For the text-containing cell, return its midpoint in (X, Y) coordinate format. 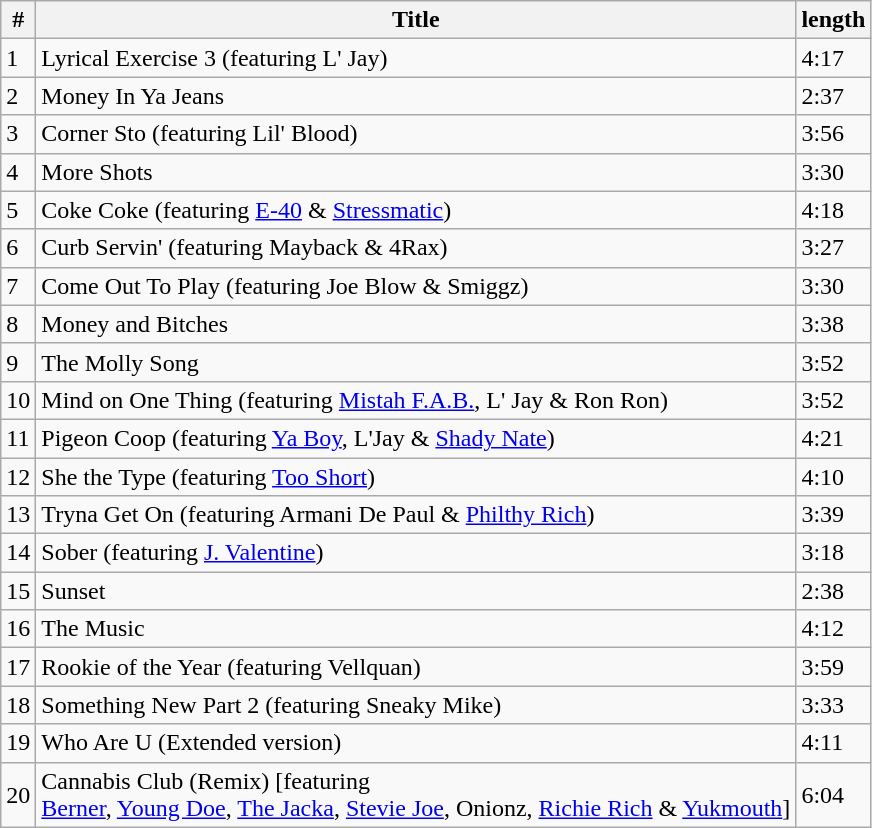
Mind on One Thing (featuring Mistah F.A.B., L' Jay & Ron Ron) (416, 400)
2:38 (834, 591)
The Music (416, 629)
Rookie of the Year (featuring Vellquan) (416, 667)
More Shots (416, 172)
14 (18, 553)
5 (18, 210)
15 (18, 591)
16 (18, 629)
6:04 (834, 794)
Cannabis Club (Remix) [featuringBerner, Young Doe, The Jacka, Stevie Joe, Onionz, Richie Rich & Yukmouth] (416, 794)
3:39 (834, 515)
Curb Servin' (featuring Mayback & 4Rax) (416, 248)
10 (18, 400)
1 (18, 58)
12 (18, 477)
3:33 (834, 705)
Sunset (416, 591)
Sober (featuring J. Valentine) (416, 553)
7 (18, 286)
Corner Sto (featuring Lil' Blood) (416, 134)
3:59 (834, 667)
Title (416, 20)
3 (18, 134)
18 (18, 705)
4:21 (834, 438)
She the Type (featuring Too Short) (416, 477)
13 (18, 515)
2:37 (834, 96)
20 (18, 794)
4:12 (834, 629)
4:10 (834, 477)
Lyrical Exercise 3 (featuring L' Jay) (416, 58)
# (18, 20)
Pigeon Coop (featuring Ya Boy, L'Jay & Shady Nate) (416, 438)
Coke Coke (featuring E-40 & Stressmatic) (416, 210)
6 (18, 248)
19 (18, 743)
2 (18, 96)
9 (18, 362)
length (834, 20)
8 (18, 324)
Tryna Get On (featuring Armani De Paul & Philthy Rich) (416, 515)
The Molly Song (416, 362)
Money and Bitches (416, 324)
17 (18, 667)
3:27 (834, 248)
4:11 (834, 743)
3:18 (834, 553)
Something New Part 2 (featuring Sneaky Mike) (416, 705)
3:56 (834, 134)
4:18 (834, 210)
Who Are U (Extended version) (416, 743)
Money In Ya Jeans (416, 96)
11 (18, 438)
4 (18, 172)
4:17 (834, 58)
Come Out To Play (featuring Joe Blow & Smiggz) (416, 286)
3:38 (834, 324)
